From the cell containing the given text, extract its center point as [X, Y] coordinate. 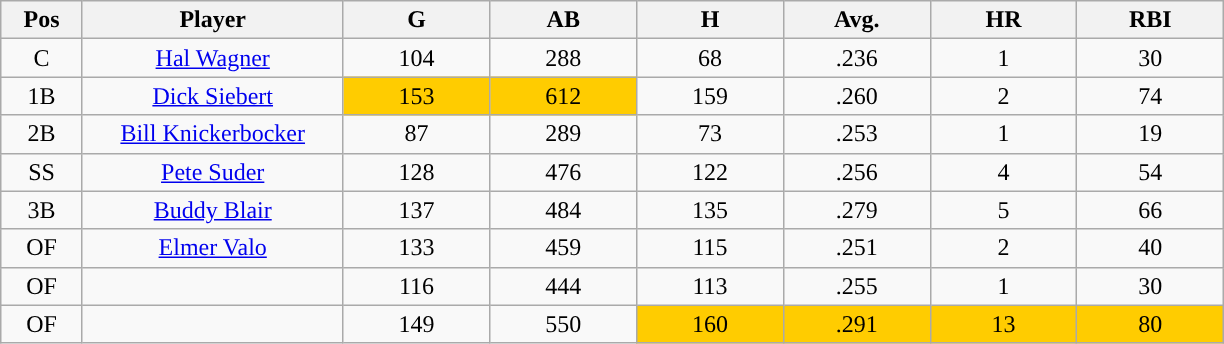
54 [1150, 172]
149 [416, 324]
87 [416, 134]
115 [710, 248]
Hal Wagner [212, 58]
40 [1150, 248]
.255 [856, 286]
Bill Knickerbocker [212, 134]
3B [42, 210]
80 [1150, 324]
H [710, 20]
160 [710, 324]
13 [1004, 324]
159 [710, 96]
137 [416, 210]
484 [564, 210]
Elmer Valo [212, 248]
66 [1150, 210]
459 [564, 248]
4 [1004, 172]
Dick Siebert [212, 96]
5 [1004, 210]
.260 [856, 96]
550 [564, 324]
288 [564, 58]
133 [416, 248]
104 [416, 58]
AB [564, 20]
153 [416, 96]
Avg. [856, 20]
135 [710, 210]
.236 [856, 58]
.253 [856, 134]
19 [1150, 134]
Buddy Blair [212, 210]
Pos [42, 20]
74 [1150, 96]
113 [710, 286]
Pete Suder [212, 172]
.251 [856, 248]
.279 [856, 210]
HR [1004, 20]
476 [564, 172]
.291 [856, 324]
.256 [856, 172]
116 [416, 286]
1B [42, 96]
73 [710, 134]
289 [564, 134]
122 [710, 172]
2B [42, 134]
SS [42, 172]
C [42, 58]
612 [564, 96]
68 [710, 58]
G [416, 20]
Player [212, 20]
128 [416, 172]
RBI [1150, 20]
444 [564, 286]
